Search for the cell housing the specified text and yield its [X, Y] center coordinate. 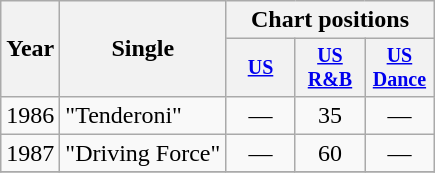
USDance [400, 68]
Chart positions [330, 20]
Year [30, 49]
USR&B [330, 68]
1986 [30, 115]
35 [330, 115]
US [260, 68]
Single [143, 49]
"Tenderoni" [143, 115]
1987 [30, 153]
60 [330, 153]
"Driving Force" [143, 153]
